Scan for the cell matching the given text and deliver its (X, Y) coordinate at center. 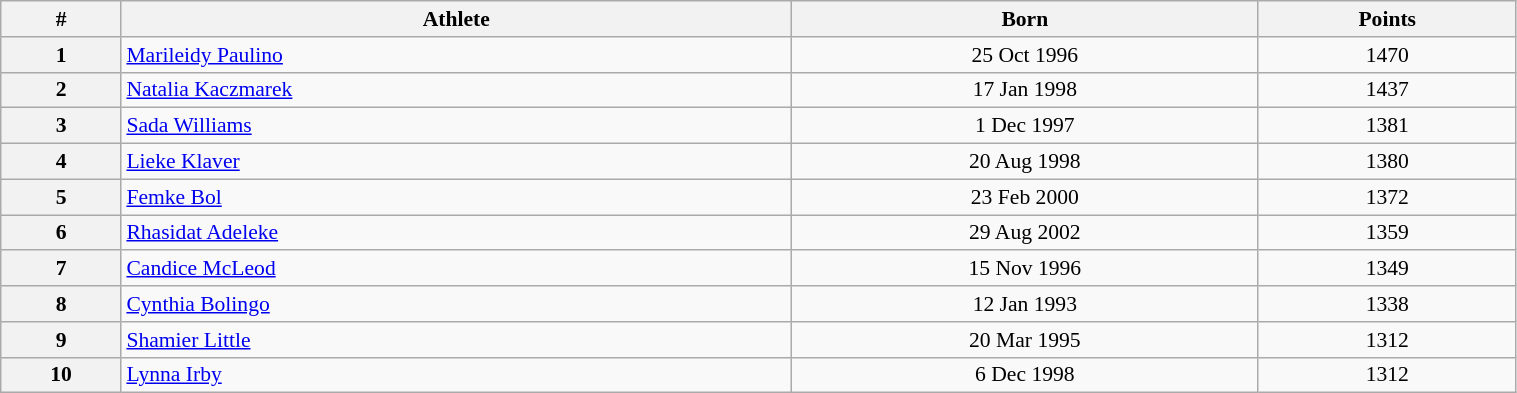
4 (62, 162)
3 (62, 126)
20 Mar 1995 (1024, 340)
1 (62, 55)
20 Aug 1998 (1024, 162)
8 (62, 304)
Shamier Little (456, 340)
# (62, 19)
1470 (1387, 55)
1338 (1387, 304)
Cynthia Bolingo (456, 304)
Natalia Kaczmarek (456, 90)
Lieke Klaver (456, 162)
1359 (1387, 233)
1380 (1387, 162)
Rhasidat Adeleke (456, 233)
1349 (1387, 269)
Candice McLeod (456, 269)
1372 (1387, 197)
1437 (1387, 90)
12 Jan 1993 (1024, 304)
2 (62, 90)
29 Aug 2002 (1024, 233)
15 Nov 1996 (1024, 269)
Marileidy Paulino (456, 55)
Sada Williams (456, 126)
5 (62, 197)
7 (62, 269)
Lynna Irby (456, 375)
23 Feb 2000 (1024, 197)
9 (62, 340)
6 (62, 233)
25 Oct 1996 (1024, 55)
1 Dec 1997 (1024, 126)
6 Dec 1998 (1024, 375)
17 Jan 1998 (1024, 90)
Born (1024, 19)
1381 (1387, 126)
Femke Bol (456, 197)
Points (1387, 19)
10 (62, 375)
Athlete (456, 19)
